Find where the given text appears and provide that cell's center as [x, y] coordinate. 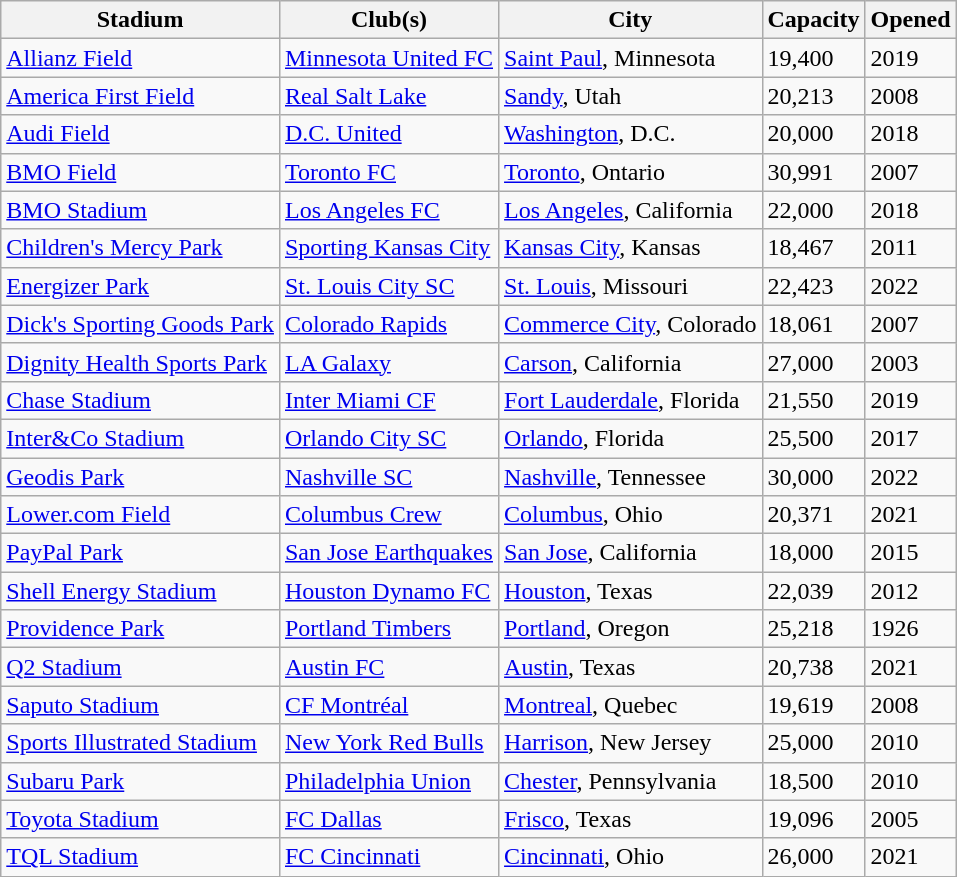
1926 [910, 629]
20,371 [814, 515]
San Jose, California [630, 553]
Philadelphia Union [388, 781]
PayPal Park [140, 553]
19,096 [814, 819]
Club(s) [388, 20]
Q2 Stadium [140, 667]
Real Salt Lake [388, 96]
America First Field [140, 96]
19,619 [814, 705]
Fort Lauderdale, Florida [630, 400]
Columbus Crew [388, 515]
Carson, California [630, 362]
Saint Paul, Minnesota [630, 58]
Orlando, Florida [630, 438]
Toronto, Ontario [630, 172]
FC Cincinnati [388, 857]
22,423 [814, 286]
BMO Stadium [140, 210]
Saputo Stadium [140, 705]
St. Louis City SC [388, 286]
Geodis Park [140, 477]
FC Dallas [388, 819]
Lower.com Field [140, 515]
Columbus, Ohio [630, 515]
2012 [910, 591]
Opened [910, 20]
Austin FC [388, 667]
2011 [910, 248]
Sports Illustrated Stadium [140, 743]
20,000 [814, 134]
Inter&Co Stadium [140, 438]
20,213 [814, 96]
New York Red Bulls [388, 743]
Providence Park [140, 629]
Portland, Oregon [630, 629]
Dick's Sporting Goods Park [140, 324]
25,000 [814, 743]
Children's Mercy Park [140, 248]
22,000 [814, 210]
18,061 [814, 324]
Shell Energy Stadium [140, 591]
Los Angeles, California [630, 210]
25,218 [814, 629]
Chase Stadium [140, 400]
Washington, D.C. [630, 134]
26,000 [814, 857]
25,500 [814, 438]
Houston, Texas [630, 591]
Commerce City, Colorado [630, 324]
21,550 [814, 400]
2017 [910, 438]
Sporting Kansas City [388, 248]
Orlando City SC [388, 438]
Capacity [814, 20]
St. Louis, Missouri [630, 286]
18,467 [814, 248]
Houston Dynamo FC [388, 591]
Audi Field [140, 134]
Stadium [140, 20]
18,000 [814, 553]
Dignity Health Sports Park [140, 362]
BMO Field [140, 172]
Austin, Texas [630, 667]
30,991 [814, 172]
19,400 [814, 58]
Allianz Field [140, 58]
27,000 [814, 362]
Toyota Stadium [140, 819]
Sandy, Utah [630, 96]
Montreal, Quebec [630, 705]
Chester, Pennsylvania [630, 781]
Minnesota United FC [388, 58]
TQL Stadium [140, 857]
30,000 [814, 477]
D.C. United [388, 134]
Colorado Rapids [388, 324]
Nashville, Tennessee [630, 477]
Kansas City, Kansas [630, 248]
Toronto FC [388, 172]
LA Galaxy [388, 362]
Frisco, Texas [630, 819]
2003 [910, 362]
2005 [910, 819]
Portland Timbers [388, 629]
Energizer Park [140, 286]
Harrison, New Jersey [630, 743]
City [630, 20]
2015 [910, 553]
22,039 [814, 591]
20,738 [814, 667]
San Jose Earthquakes [388, 553]
Cincinnati, Ohio [630, 857]
Inter Miami CF [388, 400]
Subaru Park [140, 781]
18,500 [814, 781]
Nashville SC [388, 477]
CF Montréal [388, 705]
Los Angeles FC [388, 210]
